Identify which cell holds the provided text, then report its (X, Y) central coordinate. 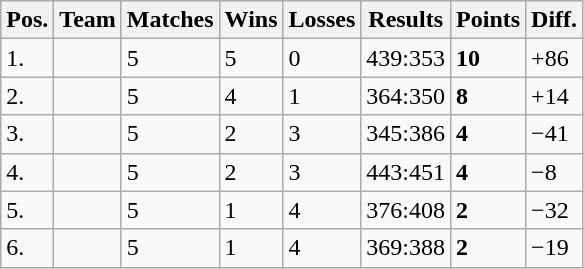
−19 (554, 248)
345:386 (406, 134)
Pos. (28, 20)
Results (406, 20)
+86 (554, 58)
10 (488, 58)
364:350 (406, 96)
−32 (554, 210)
443:451 (406, 172)
4. (28, 172)
369:388 (406, 248)
1. (28, 58)
Matches (170, 20)
+14 (554, 96)
−41 (554, 134)
439:353 (406, 58)
3. (28, 134)
Losses (322, 20)
2. (28, 96)
−8 (554, 172)
5. (28, 210)
0 (322, 58)
6. (28, 248)
Diff. (554, 20)
Points (488, 20)
Team (88, 20)
Wins (251, 20)
8 (488, 96)
376:408 (406, 210)
